Extract the [X, Y] coordinate from the center of the cell holding the provided text.  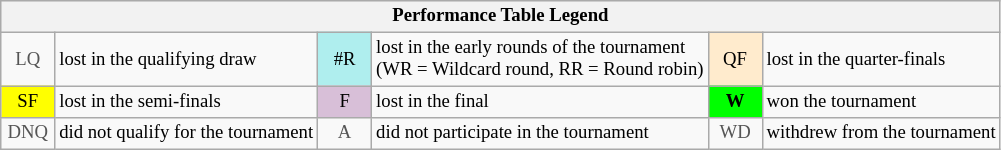
#R [345, 60]
withdrew from the tournament [881, 134]
lost in the qualifying draw [186, 60]
lost in the semi-finals [186, 102]
QF [735, 60]
lost in the quarter-finals [881, 60]
did not participate in the tournament [540, 134]
WD [735, 134]
lost in the final [540, 102]
Performance Table Legend [500, 16]
did not qualify for the tournament [186, 134]
F [345, 102]
LQ [28, 60]
DNQ [28, 134]
W [735, 102]
won the tournament [881, 102]
SF [28, 102]
A [345, 134]
lost in the early rounds of the tournament(WR = Wildcard round, RR = Round robin) [540, 60]
